For the text-containing cell, return its midpoint in [x, y] coordinate format. 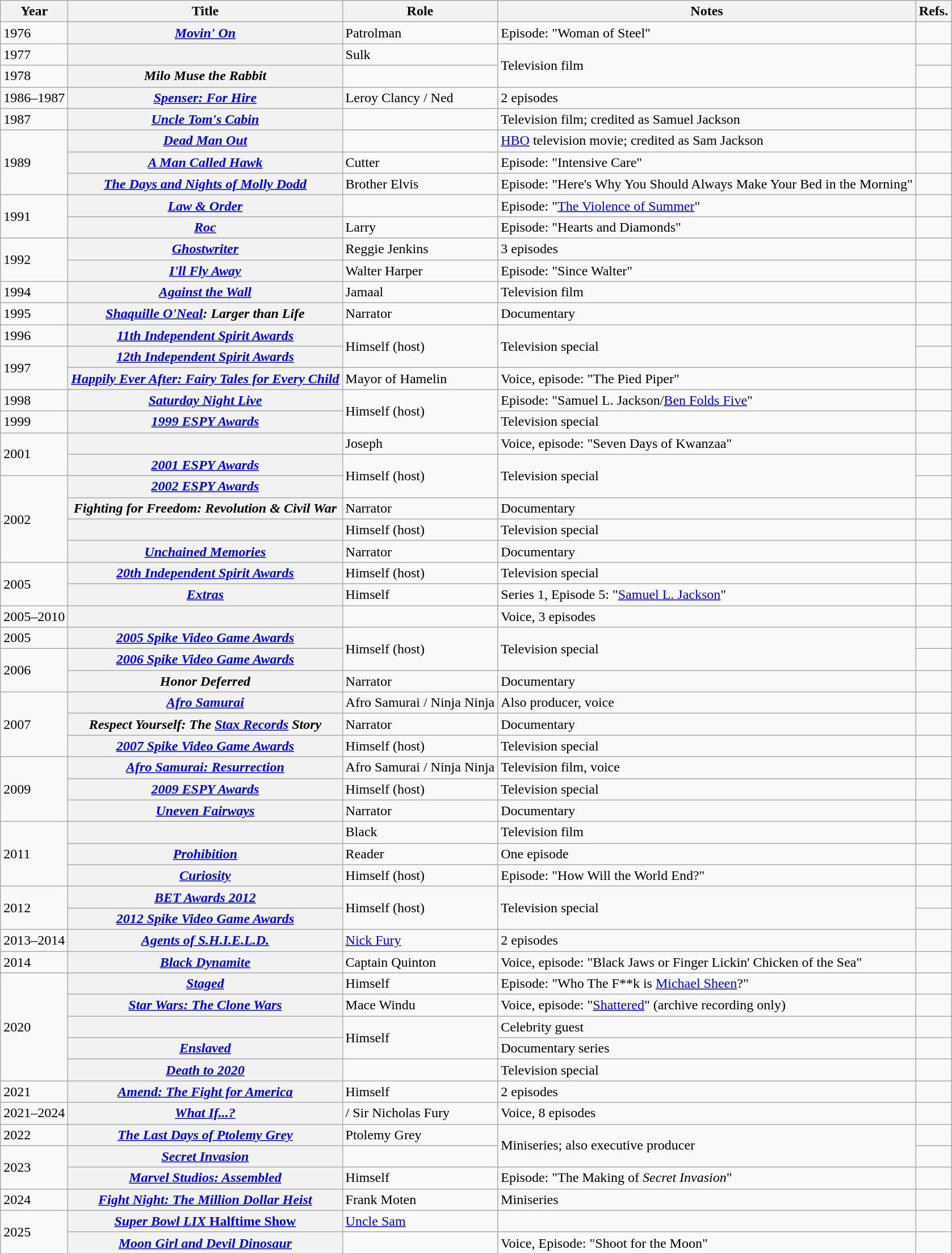
Against the Wall [206, 292]
Prohibition [206, 854]
2024 [34, 1200]
1977 [34, 54]
Nick Fury [420, 940]
Uneven Fairways [206, 811]
Patrolman [420, 33]
2025 [34, 1232]
Series 1, Episode 5: "Samuel L. Jackson" [707, 594]
Mace Windu [420, 1005]
2005–2010 [34, 616]
Walter Harper [420, 271]
Episode: "Intensive Care" [707, 162]
Afro Samurai [206, 703]
Secret Invasion [206, 1156]
1976 [34, 33]
Ghostwriter [206, 249]
Shaquille O'Neal: Larger than Life [206, 314]
2021–2024 [34, 1113]
Extras [206, 594]
Episode: "Samuel L. Jackson/Ben Folds Five" [707, 400]
1986–1987 [34, 98]
2009 ESPY Awards [206, 789]
2002 [34, 519]
2001 ESPY Awards [206, 465]
Enslaved [206, 1049]
Saturday Night Live [206, 400]
2006 [34, 670]
1998 [34, 400]
Role [420, 11]
Television film; credited as Samuel Jackson [707, 119]
Fighting for Freedom: Revolution & Civil War [206, 508]
11th Independent Spirit Awards [206, 335]
The Days and Nights of Molly Dodd [206, 184]
Ptolemy Grey [420, 1135]
Black Dynamite [206, 962]
Leroy Clancy / Ned [420, 98]
1999 [34, 422]
1987 [34, 119]
2014 [34, 962]
Black [420, 832]
2005 Spike Video Game Awards [206, 638]
Episode: "The Violence of Summer" [707, 205]
Moon Girl and Devil Dinosaur [206, 1243]
1995 [34, 314]
Roc [206, 227]
2007 [34, 724]
2001 [34, 454]
Episode: "The Making of Secret Invasion" [707, 1178]
Celebrity guest [707, 1027]
Staged [206, 984]
Movin' On [206, 33]
Brother Elvis [420, 184]
Spenser: For Hire [206, 98]
Death to 2020 [206, 1070]
Title [206, 11]
What If...? [206, 1113]
Uncle Tom's Cabin [206, 119]
Unchained Memories [206, 551]
Episode: "Here's Why You Should Always Make Your Bed in the Morning" [707, 184]
2012 Spike Video Game Awards [206, 919]
Miniseries; also executive producer [707, 1146]
Voice, episode: "Black Jaws or Finger Lickin' Chicken of the Sea" [707, 962]
Law & Order [206, 205]
Agents of S.H.I.E.L.D. [206, 940]
Episode: "Woman of Steel" [707, 33]
Happily Ever After: Fairy Tales for Every Child [206, 379]
2023 [34, 1167]
Voice, episode: "Shattered" (archive recording only) [707, 1005]
2020 [34, 1027]
/ Sir Nicholas Fury [420, 1113]
Respect Yourself: The Stax Records Story [206, 724]
Frank Moten [420, 1200]
Refs. [933, 11]
2021 [34, 1092]
Year [34, 11]
Episode: "Since Walter" [707, 271]
Voice, Episode: "Shoot for the Moon" [707, 1243]
2002 ESPY Awards [206, 486]
I'll Fly Away [206, 271]
Voice, episode: "Seven Days of Kwanzaa" [707, 443]
1978 [34, 76]
Reggie Jenkins [420, 249]
Documentary series [707, 1049]
Mayor of Hamelin [420, 379]
3 episodes [707, 249]
Larry [420, 227]
Episode: "How Will the World End?" [707, 875]
One episode [707, 854]
BET Awards 2012 [206, 897]
Television film, voice [707, 768]
12th Independent Spirit Awards [206, 357]
1992 [34, 259]
Uncle Sam [420, 1221]
Joseph [420, 443]
A Man Called Hawk [206, 162]
Miniseries [707, 1200]
Star Wars: The Clone Wars [206, 1005]
2022 [34, 1135]
Amend: The Fight for America [206, 1092]
2013–2014 [34, 940]
1991 [34, 216]
1996 [34, 335]
HBO television movie; credited as Sam Jackson [707, 141]
Also producer, voice [707, 703]
Dead Man Out [206, 141]
2006 Spike Video Game Awards [206, 660]
Sulk [420, 54]
The Last Days of Ptolemy Grey [206, 1135]
Curiosity [206, 875]
Cutter [420, 162]
Jamaal [420, 292]
Voice, 3 episodes [707, 616]
Marvel Studios: Assembled [206, 1178]
Notes [707, 11]
20th Independent Spirit Awards [206, 573]
Fight Night: The Million Dollar Heist [206, 1200]
Voice, episode: "The Pied Piper" [707, 379]
Honor Deferred [206, 681]
2009 [34, 789]
Milo Muse the Rabbit [206, 76]
Voice, 8 episodes [707, 1113]
Super Bowl LIX Halftime Show [206, 1221]
2011 [34, 854]
Captain Quinton [420, 962]
2012 [34, 908]
2007 Spike Video Game Awards [206, 746]
1999 ESPY Awards [206, 422]
Reader [420, 854]
1994 [34, 292]
Episode: "Who The F**k is Michael Sheen?" [707, 984]
Afro Samurai: Resurrection [206, 768]
1997 [34, 368]
1989 [34, 162]
Episode: "Hearts and Diamonds" [707, 227]
